Pinpoint the cell where the given text exists, returning its (x, y) midpoint coordinate. 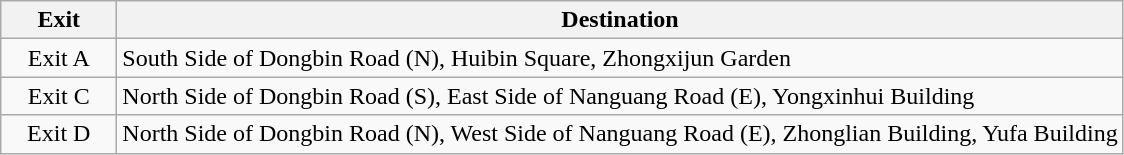
North Side of Dongbin Road (N), West Side of Nanguang Road (E), Zhonglian Building, Yufa Building (620, 134)
South Side of Dongbin Road (N), Huibin Square, Zhongxijun Garden (620, 58)
Exit (59, 20)
Exit D (59, 134)
Destination (620, 20)
North Side of Dongbin Road (S), East Side of Nanguang Road (E), Yongxinhui Building (620, 96)
Exit C (59, 96)
Exit A (59, 58)
